Return the [x, y] coordinate for the center point of the cell that contains the specified text.  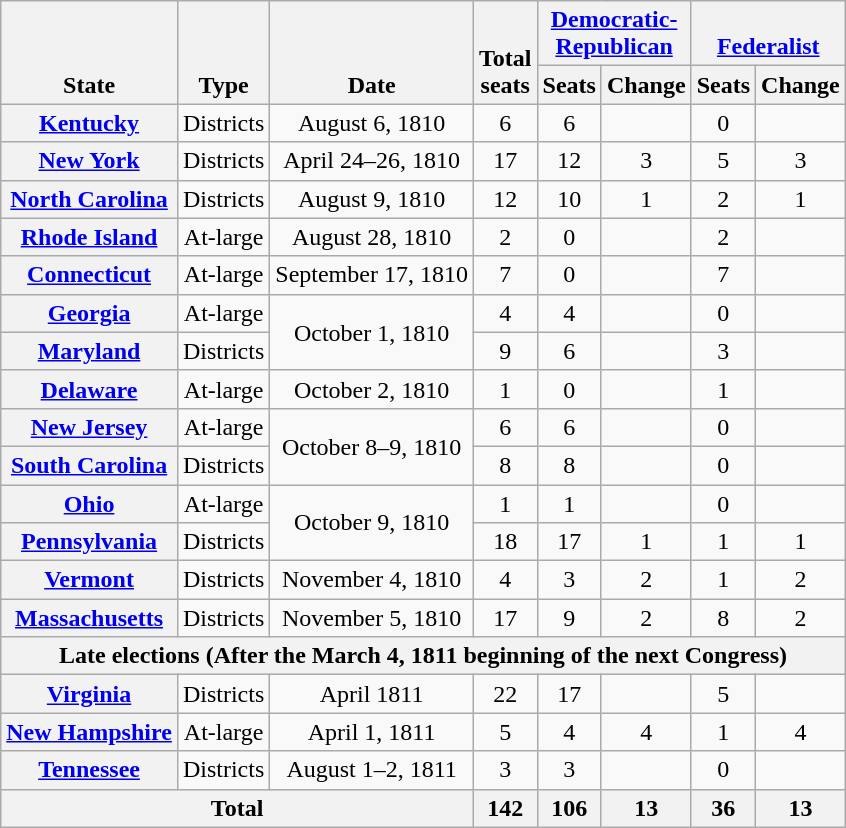
October 1, 1810 [372, 332]
Date [372, 52]
Virginia [90, 694]
August 1–2, 1811 [372, 770]
18 [505, 542]
August 28, 1810 [372, 237]
22 [505, 694]
September 17, 1810 [372, 275]
Kentucky [90, 123]
Connecticut [90, 275]
October 2, 1810 [372, 389]
Pennsylvania [90, 542]
South Carolina [90, 465]
Total [238, 808]
Type [223, 52]
Democratic-Republican [614, 34]
106 [569, 808]
August 9, 1810 [372, 199]
October 8–9, 1810 [372, 446]
New Jersey [90, 427]
New Hampshire [90, 732]
November 5, 1810 [372, 618]
Tennessee [90, 770]
April 24–26, 1810 [372, 161]
October 9, 1810 [372, 522]
Vermont [90, 580]
August 6, 1810 [372, 123]
142 [505, 808]
36 [723, 808]
Ohio [90, 503]
November 4, 1810 [372, 580]
New York [90, 161]
April 1811 [372, 694]
Federalist [768, 34]
10 [569, 199]
State [90, 52]
Delaware [90, 389]
Massachusetts [90, 618]
Maryland [90, 351]
North Carolina [90, 199]
Georgia [90, 313]
Rhode Island [90, 237]
Totalseats [505, 52]
April 1, 1811 [372, 732]
Late elections (After the March 4, 1811 beginning of the next Congress) [424, 656]
